Capture the cell that displays the provided text and extract its (x, y) central coordinate. 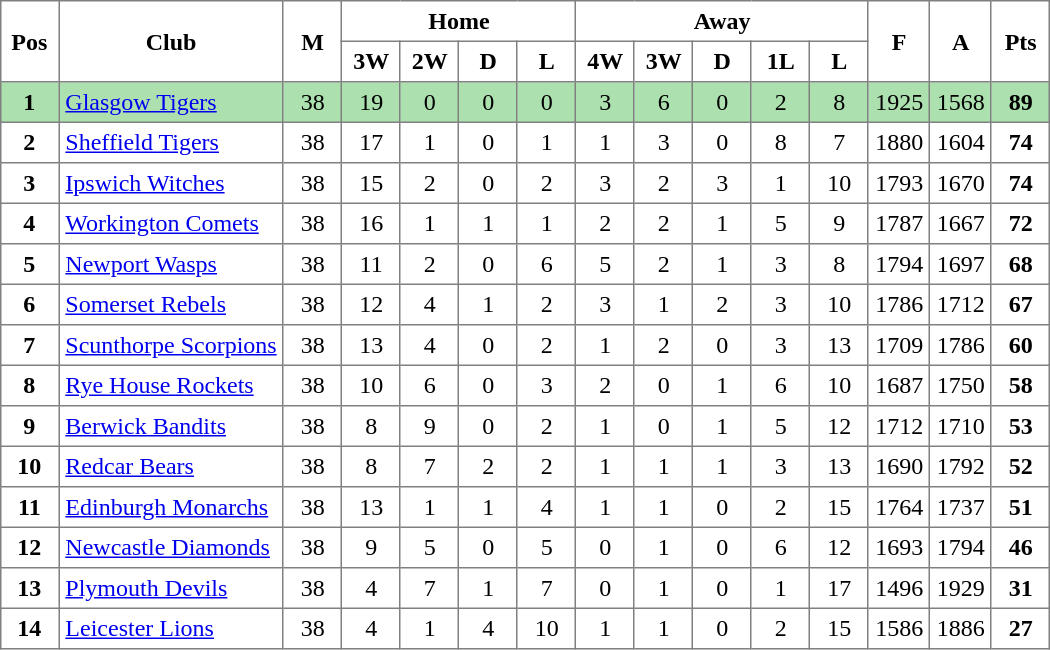
4W (605, 61)
1925 (899, 102)
Newport Wasps (172, 264)
60 (1020, 345)
1880 (899, 142)
Plymouth Devils (172, 588)
46 (1020, 547)
16 (371, 223)
52 (1020, 466)
1604 (961, 142)
Home (459, 21)
89 (1020, 102)
1886 (961, 628)
1670 (961, 183)
M (312, 42)
Berwick Bandits (172, 426)
1496 (899, 588)
2W (429, 61)
Newcastle Diamonds (172, 547)
1697 (961, 264)
1929 (961, 588)
1750 (961, 385)
F (899, 42)
27 (1020, 628)
Edinburgh Monarchs (172, 507)
1793 (899, 183)
Leicester Lions (172, 628)
Ipswich Witches (172, 183)
Club (172, 42)
1764 (899, 507)
1586 (899, 628)
1709 (899, 345)
72 (1020, 223)
51 (1020, 507)
58 (1020, 385)
1667 (961, 223)
19 (371, 102)
Sheffield Tigers (172, 142)
Workington Comets (172, 223)
Pts (1020, 42)
1737 (961, 507)
Redcar Bears (172, 466)
68 (1020, 264)
Away (722, 21)
Glasgow Tigers (172, 102)
Scunthorpe Scorpions (172, 345)
Rye House Rockets (172, 385)
Pos (29, 42)
31 (1020, 588)
1568 (961, 102)
1787 (899, 223)
14 (29, 628)
A (961, 42)
1792 (961, 466)
67 (1020, 304)
1687 (899, 385)
1710 (961, 426)
1693 (899, 547)
1690 (899, 466)
Somerset Rebels (172, 304)
53 (1020, 426)
1L (780, 61)
